Search for the cell housing the specified text and yield its (X, Y) center coordinate. 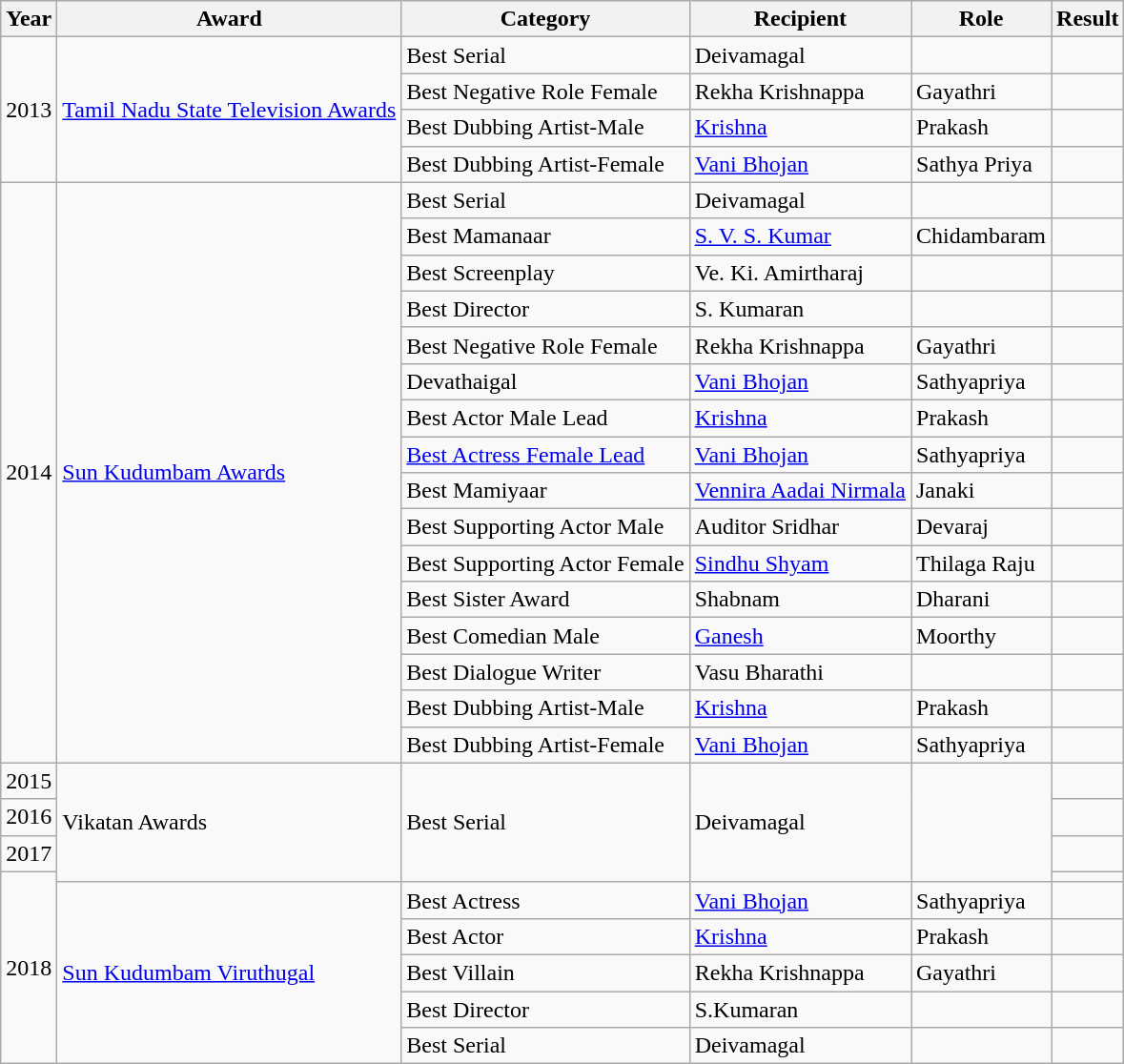
Best Comedian Male (545, 636)
Sindhu Shyam (800, 563)
Best Supporting Actor Male (545, 527)
Best Screenplay (545, 273)
2015 (29, 781)
Best Actress Female Lead (545, 455)
2013 (29, 110)
Vasu Bharathi (800, 672)
Sun Kudumbam Viruthugal (229, 972)
2014 (29, 473)
Category (545, 19)
Best Mamiyaar (545, 491)
Auditor Sridhar (800, 527)
Sun Kudumbam Awards (229, 473)
Vennira Aadai Nirmala (800, 491)
Dharani (982, 600)
Shabnam (800, 600)
Award (229, 19)
Ganesh (800, 636)
Vikatan Awards (229, 822)
Role (982, 19)
Result (1088, 19)
S. V. S. Kumar (800, 236)
Janaki (982, 491)
Best Supporting Actor Female (545, 563)
S.Kumaran (800, 1010)
Best Mamanaar (545, 236)
Recipient (800, 19)
Devaraj (982, 527)
Best Villain (545, 972)
Best Actor (545, 936)
2017 (29, 853)
Thilaga Raju (982, 563)
Best Actor Male Lead (545, 418)
Ve. Ki. Amirtharaj (800, 273)
S. Kumaran (800, 309)
Best Actress (545, 900)
Tamil Nadu State Television Awards (229, 110)
Moorthy (982, 636)
Sathya Priya (982, 164)
2016 (29, 817)
Best Sister Award (545, 600)
Best Dialogue Writer (545, 672)
Chidambaram (982, 236)
Year (29, 19)
Devathaigal (545, 381)
2018 (29, 967)
